Extract the [X, Y] coordinate from the center of the cell holding the provided text.  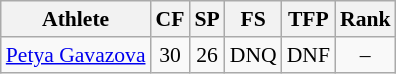
Petya Gavazova [76, 55]
SP [206, 19]
Athlete [76, 19]
Rank [366, 19]
TFP [308, 19]
26 [206, 55]
– [366, 55]
30 [170, 55]
DNQ [254, 55]
DNF [308, 55]
CF [170, 19]
FS [254, 19]
